Capture the cell that displays the provided text and extract its [X, Y] central coordinate. 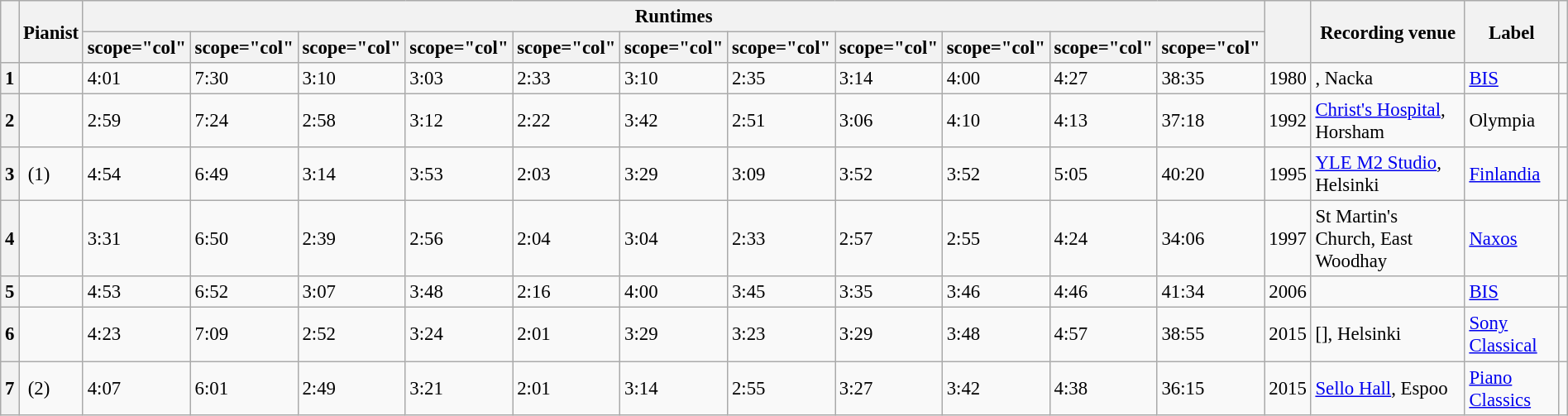
2:49 [351, 389]
34:06 [1211, 239]
2:56 [459, 239]
4:53 [136, 292]
3:09 [782, 174]
Sony Classical [1512, 334]
Olympia [1512, 121]
4:10 [996, 121]
3:21 [459, 389]
6:01 [244, 389]
7:09 [244, 334]
4:01 [136, 79]
4:46 [1103, 292]
38:55 [1211, 334]
3:53 [459, 174]
4:57 [1103, 334]
1980 [1288, 79]
2:22 [566, 121]
3 [10, 174]
1 [10, 79]
5 [10, 292]
3:27 [889, 389]
6 [10, 334]
3:04 [674, 239]
3:45 [782, 292]
6:49 [244, 174]
Christ's Hospital, Horsham [1388, 121]
4:38 [1103, 389]
3:03 [459, 79]
2:04 [566, 239]
4:24 [1103, 239]
, Nacka [1388, 79]
38:35 [1211, 79]
2:58 [351, 121]
3:24 [459, 334]
3:31 [136, 239]
2:52 [351, 334]
3:06 [889, 121]
2:03 [566, 174]
4:07 [136, 389]
5:05 [1103, 174]
2:35 [782, 79]
YLE M2 Studio, Helsinki [1388, 174]
2:51 [782, 121]
Label [1512, 31]
Piano Classics [1512, 389]
3:07 [351, 292]
41:34 [1211, 292]
2:16 [566, 292]
2:59 [136, 121]
Runtimes [673, 17]
40:20 [1211, 174]
Sello Hall, Espoo [1388, 389]
4:27 [1103, 79]
(2) [51, 389]
2:57 [889, 239]
Pianist [51, 31]
4 [10, 239]
2:39 [351, 239]
7:24 [244, 121]
4:23 [136, 334]
4:13 [1103, 121]
Recording venue [1388, 31]
7 [10, 389]
7:30 [244, 79]
1995 [1288, 174]
Naxos [1512, 239]
36:15 [1211, 389]
[], Helsinki [1388, 334]
6:52 [244, 292]
1997 [1288, 239]
3:46 [996, 292]
St Martin's Church, East Woodhay [1388, 239]
(1) [51, 174]
2006 [1288, 292]
3:23 [782, 334]
1992 [1288, 121]
3:35 [889, 292]
Finlandia [1512, 174]
37:18 [1211, 121]
2 [10, 121]
4:54 [136, 174]
3:12 [459, 121]
6:50 [244, 239]
